Capture the cell that displays the provided text and extract its [x, y] central coordinate. 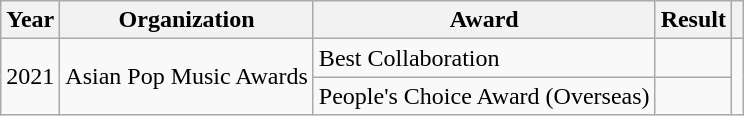
Organization [187, 20]
Award [484, 20]
Asian Pop Music Awards [187, 77]
Year [30, 20]
Best Collaboration [484, 58]
Result [693, 20]
2021 [30, 77]
People's Choice Award (Overseas) [484, 96]
